Provide the [X, Y] coordinate of the cell's center where the given text is located.  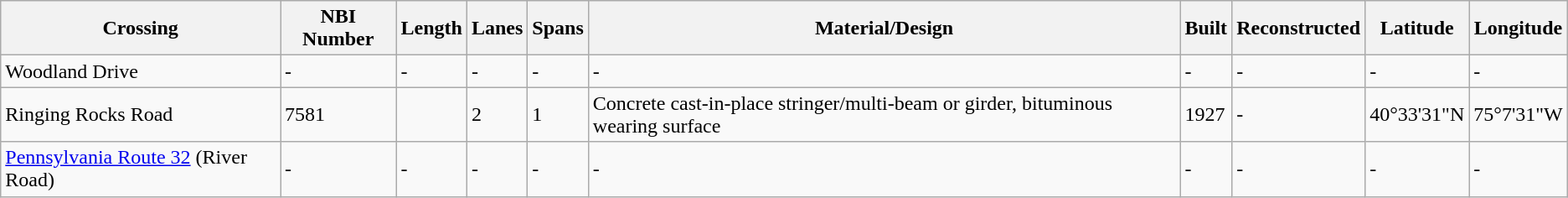
7581 [338, 114]
Spans [558, 29]
Latitude [1417, 29]
1927 [1206, 114]
Pennsylvania Route 32 (River Road) [141, 169]
Ringing Rocks Road [141, 114]
NBI Number [338, 29]
Length [431, 29]
Woodland Drive [141, 71]
75°7'31"W [1518, 114]
1 [558, 114]
Reconstructed [1298, 29]
Longitude [1518, 29]
Material/Design [885, 29]
Crossing [141, 29]
Built [1206, 29]
2 [497, 114]
Lanes [497, 29]
Concrete cast-in-place stringer/multi-beam or girder, bituminous wearing surface [885, 114]
40°33'31"N [1417, 114]
